Determine the (x, y) coordinate at the center of the cell enclosing the given text.  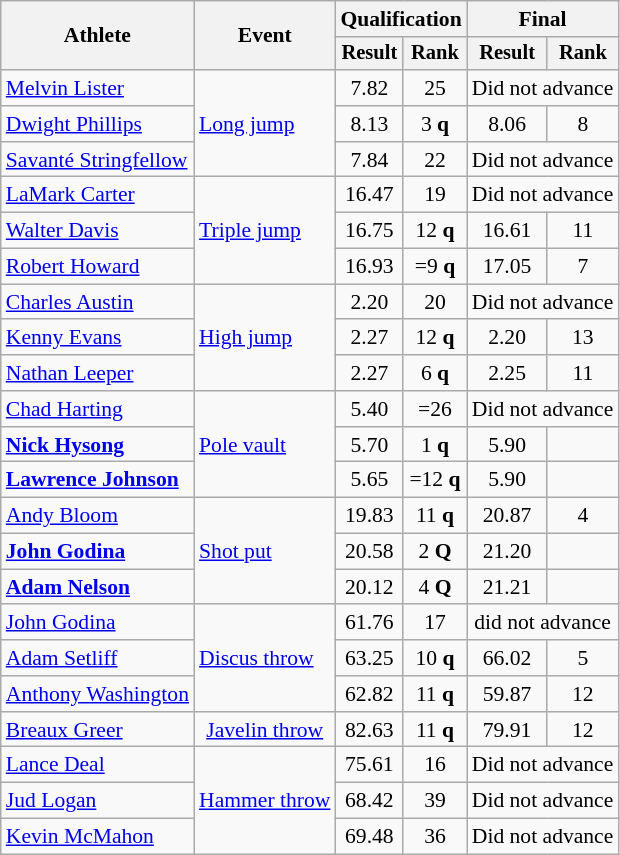
79.91 (508, 730)
did not advance (543, 623)
Kenny Evans (98, 338)
20.12 (369, 587)
82.63 (369, 730)
17 (434, 623)
=12 q (434, 480)
LaMark Carter (98, 195)
Hammer throw (264, 800)
16 (434, 765)
Breaux Greer (98, 730)
Event (264, 36)
Adam Nelson (98, 587)
63.25 (369, 658)
21.20 (508, 552)
39 (434, 801)
5.65 (369, 480)
2 Q (434, 552)
17.05 (508, 267)
Pole vault (264, 444)
Walter Davis (98, 231)
7.84 (369, 160)
3 q (434, 124)
5.40 (369, 409)
Shot put (264, 552)
69.48 (369, 837)
4 Q (434, 587)
Charles Austin (98, 302)
Long jump (264, 124)
Qualification (400, 19)
Savanté Stringfellow (98, 160)
Lance Deal (98, 765)
=9 q (434, 267)
20.58 (369, 552)
25 (434, 88)
2.25 (508, 373)
High jump (264, 338)
21.21 (508, 587)
59.87 (508, 694)
7 (582, 267)
Triple jump (264, 230)
16.93 (369, 267)
Chad Harting (98, 409)
Melvin Lister (98, 88)
Anthony Washington (98, 694)
5 (582, 658)
36 (434, 837)
Lawrence Johnson (98, 480)
Nathan Leeper (98, 373)
68.42 (369, 801)
7.82 (369, 88)
Adam Setliff (98, 658)
Jud Logan (98, 801)
61.76 (369, 623)
13 (582, 338)
8.06 (508, 124)
66.02 (508, 658)
Javelin throw (264, 730)
19 (434, 195)
75.61 (369, 765)
8.13 (369, 124)
16.75 (369, 231)
Kevin McMahon (98, 837)
10 q (434, 658)
16.47 (369, 195)
8 (582, 124)
19.83 (369, 516)
20 (434, 302)
Andy Bloom (98, 516)
62.82 (369, 694)
Discus throw (264, 658)
16.61 (508, 231)
6 q (434, 373)
20.87 (508, 516)
Final (543, 19)
5.70 (369, 445)
Robert Howard (98, 267)
Athlete (98, 36)
1 q (434, 445)
Dwight Phillips (98, 124)
=26 (434, 409)
22 (434, 160)
4 (582, 516)
Nick Hysong (98, 445)
